From the cell containing the given text, extract its center point as (X, Y) coordinate. 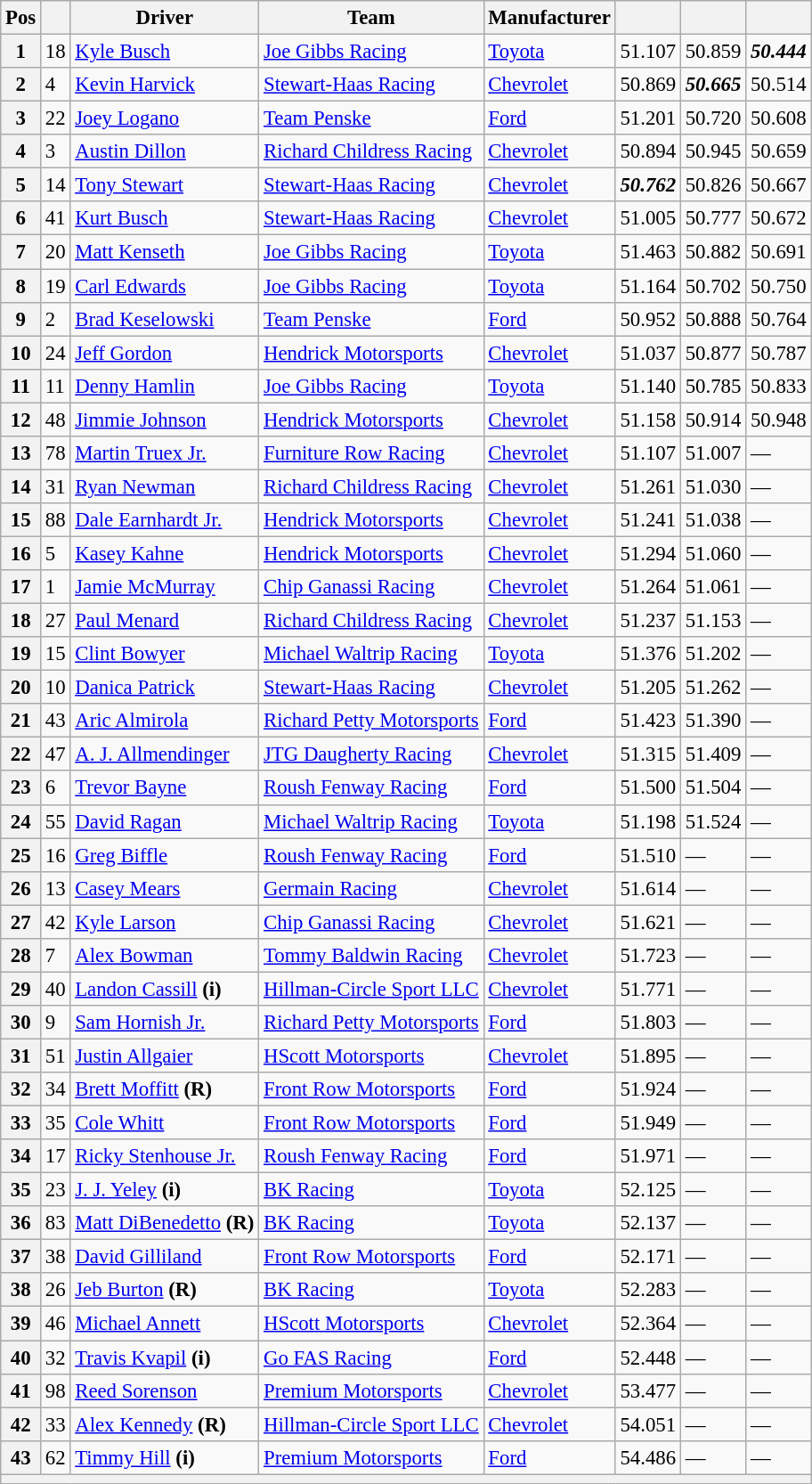
51.262 (712, 688)
52.137 (648, 1223)
52.283 (648, 1291)
Cole Whitt (165, 1123)
Kurt Busch (165, 218)
51.241 (648, 520)
52.171 (648, 1257)
50.777 (712, 218)
36 (21, 1223)
21 (21, 721)
51.949 (648, 1123)
50.945 (712, 151)
Kevin Harvick (165, 85)
51.510 (648, 855)
50.826 (712, 185)
50.444 (778, 52)
Carl Edwards (165, 286)
Matt DiBenedetto (R) (165, 1223)
50.787 (778, 353)
50.764 (778, 319)
51.205 (648, 688)
A. J. Allmendinger (165, 754)
Alex Bowman (165, 956)
51.500 (648, 788)
51.621 (648, 922)
Brett Moffitt (R) (165, 1089)
50.514 (778, 85)
53.477 (648, 1390)
Go FAS Racing (371, 1358)
50.608 (778, 118)
52.364 (648, 1324)
83 (55, 1223)
51.614 (648, 888)
51.030 (712, 486)
Alex Kennedy (R) (165, 1424)
51.409 (712, 754)
Paul Menard (165, 621)
Trevor Bayne (165, 788)
51.201 (648, 118)
Furniture Row Racing (371, 453)
51.060 (712, 553)
54.051 (648, 1424)
51.237 (648, 621)
51.140 (648, 386)
David Gilliland (165, 1257)
52.448 (648, 1358)
62 (55, 1457)
Casey Mears (165, 888)
50.702 (712, 286)
50.665 (712, 85)
Kyle Larson (165, 922)
51.038 (712, 520)
51.504 (712, 788)
Jeff Gordon (165, 353)
51.390 (712, 721)
Aric Almirola (165, 721)
51.164 (648, 286)
Joey Logano (165, 118)
50.869 (648, 85)
50.914 (712, 420)
50.720 (712, 118)
Tony Stewart (165, 185)
39 (21, 1324)
51.061 (712, 587)
Sam Hornish Jr. (165, 1023)
Justin Allgaier (165, 1056)
JTG Daugherty Racing (371, 754)
29 (21, 989)
Danica Patrick (165, 688)
50.667 (778, 185)
Jimmie Johnson (165, 420)
Manufacturer (549, 18)
12 (21, 420)
50.672 (778, 218)
Greg Biffle (165, 855)
Travis Kvapil (i) (165, 1358)
Clint Bowyer (165, 654)
50.762 (648, 185)
J. J. Yeley (i) (165, 1190)
50.894 (648, 151)
Kyle Busch (165, 52)
25 (21, 855)
Michael Annett (165, 1324)
51.202 (712, 654)
Dale Earnhardt Jr. (165, 520)
50.882 (712, 252)
37 (21, 1257)
51.005 (648, 218)
51.771 (648, 989)
51.198 (648, 821)
28 (21, 956)
Jamie McMurray (165, 587)
50.659 (778, 151)
Matt Kenseth (165, 252)
50.785 (712, 386)
51.924 (648, 1089)
50.888 (712, 319)
51.524 (712, 821)
Tommy Baldwin Racing (371, 956)
51.007 (712, 453)
51.294 (648, 553)
50.691 (778, 252)
Ricky Stenhouse Jr. (165, 1156)
78 (55, 453)
55 (55, 821)
Ryan Newman (165, 486)
Austin Dillon (165, 151)
Driver (165, 18)
8 (21, 286)
Timmy Hill (i) (165, 1457)
David Ragan (165, 821)
54.486 (648, 1457)
51.264 (648, 587)
Jeb Burton (R) (165, 1291)
Team (371, 18)
51.158 (648, 420)
51.261 (648, 486)
30 (21, 1023)
51.723 (648, 956)
52.125 (648, 1190)
Reed Sorenson (165, 1390)
50.859 (712, 52)
51.376 (648, 654)
51.971 (648, 1156)
51.315 (648, 754)
46 (55, 1324)
51.803 (648, 1023)
48 (55, 420)
50.952 (648, 319)
51 (55, 1056)
Martin Truex Jr. (165, 453)
51.423 (648, 721)
98 (55, 1390)
51.037 (648, 353)
Brad Keselowski (165, 319)
Germain Racing (371, 888)
Kasey Kahne (165, 553)
88 (55, 520)
50.833 (778, 386)
Pos (21, 18)
50.877 (712, 353)
47 (55, 754)
51.463 (648, 252)
Landon Cassill (i) (165, 989)
51.153 (712, 621)
Denny Hamlin (165, 386)
50.948 (778, 420)
50.750 (778, 286)
51.895 (648, 1056)
